Detect which cell encompasses the target text, then output its (x, y) center coordinate. 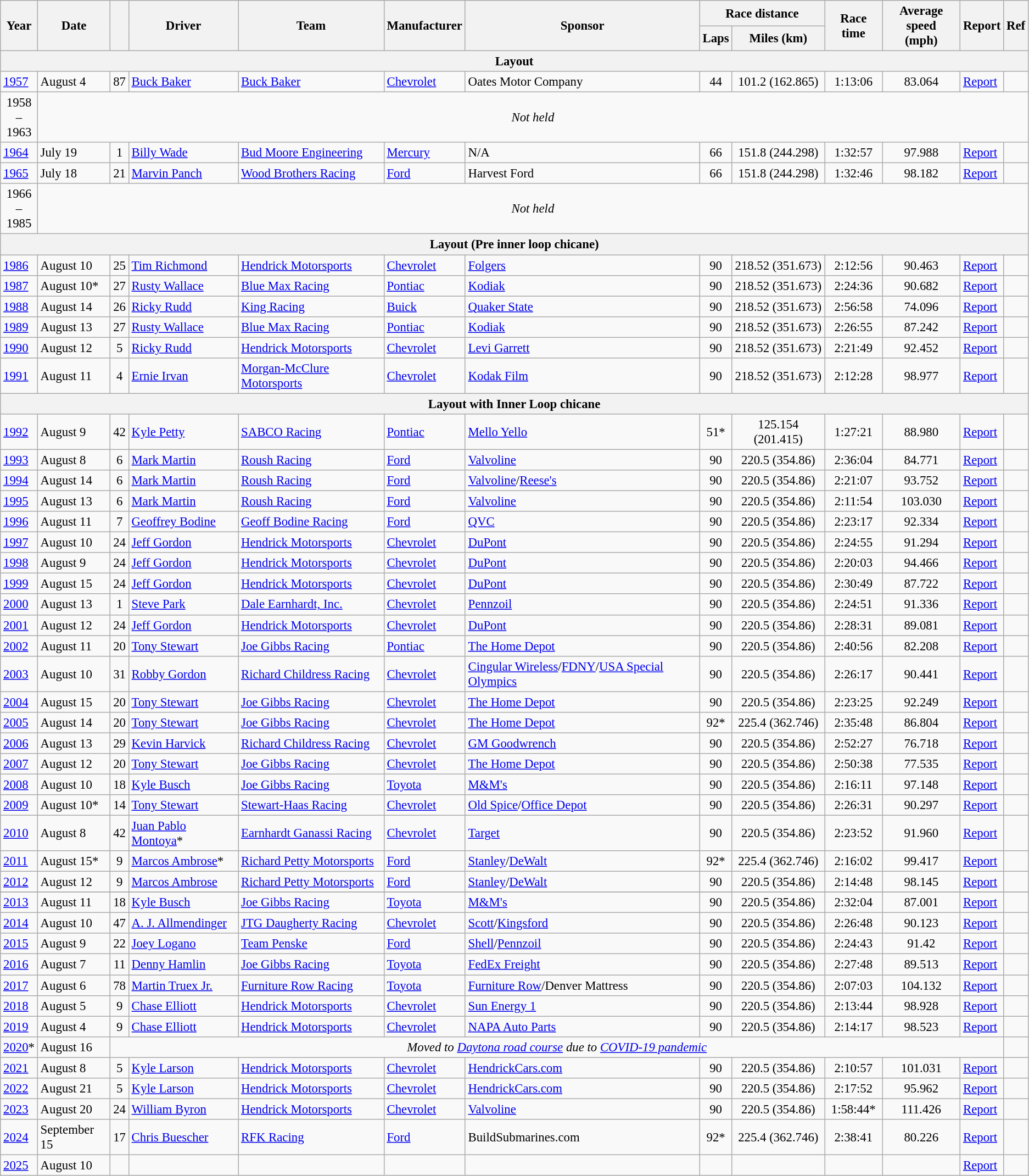
FedEx Freight (582, 965)
Juan Pablo Montoya* (183, 834)
92.452 (921, 348)
1993 (19, 460)
1998 (19, 563)
Kyle Petty (183, 432)
JTG Daugherty Racing (311, 923)
91.294 (921, 543)
2:16:11 (853, 784)
Oates Motor Company (582, 82)
2:17:52 (853, 1089)
Layout (514, 62)
1996 (19, 522)
2007 (19, 764)
2:26:17 (853, 673)
August 5 (74, 1006)
76.718 (921, 743)
July 18 (74, 174)
BuildSubmarines.com (582, 1137)
2:23:25 (853, 702)
Ref (1016, 26)
104.132 (921, 985)
29 (120, 743)
1965 (19, 174)
90.123 (921, 923)
2:24:36 (853, 286)
14 (120, 805)
11 (120, 965)
Team (311, 26)
98.977 (921, 376)
Dale Earnhardt, Inc. (311, 605)
94.466 (921, 563)
1:58:44* (853, 1109)
Cingular Wireless/FDNY/USA Special Olympics (582, 673)
1987 (19, 286)
Race time (853, 26)
Quaker State (582, 306)
2004 (19, 702)
2008 (19, 784)
2:36:04 (853, 460)
2019 (19, 1027)
90.682 (921, 286)
Billy Wade (183, 153)
2:52:27 (853, 743)
2016 (19, 965)
95.962 (921, 1089)
89.081 (921, 625)
A. J. Allmendinger (183, 923)
1999 (19, 584)
Levi Garrett (582, 348)
Geoffrey Bodine (183, 522)
Marcos Ambrose (183, 882)
2:20:03 (853, 563)
August 21 (74, 1089)
August 15* (74, 861)
2:13:44 (853, 1006)
GM Goodwrench (582, 743)
4 (120, 376)
90.297 (921, 805)
2:26:48 (853, 923)
44 (716, 82)
86.804 (921, 723)
92.334 (921, 522)
2:35:48 (853, 723)
N/A (582, 153)
22 (120, 944)
1986 (19, 265)
Martin Truex Jr. (183, 985)
90.463 (921, 265)
47 (120, 923)
Shell/Pennzoil (582, 944)
1:32:57 (853, 153)
89.513 (921, 965)
1994 (19, 481)
2:27:48 (853, 965)
1:13:06 (853, 82)
125.154 (201.415) (779, 432)
William Byron (183, 1109)
2:16:02 (853, 861)
Ernie Irvan (183, 376)
2:14:48 (853, 882)
83.064 (921, 82)
Stewart-Haas Racing (311, 805)
2:38:41 (853, 1137)
1966–1985 (19, 209)
1964 (19, 153)
111.426 (921, 1109)
Kodak Film (582, 376)
98.145 (921, 882)
Denny Hamlin (183, 965)
August 20 (74, 1109)
1991 (19, 376)
1990 (19, 348)
2013 (19, 902)
Average speed(mph) (921, 26)
101.2 (162.865) (779, 82)
Harvest Ford (582, 174)
2015 (19, 944)
2:10:57 (853, 1068)
82.208 (921, 646)
2:24:55 (853, 543)
2003 (19, 673)
1989 (19, 327)
NAPA Auto Parts (582, 1027)
2:24:51 (853, 605)
2:11:54 (853, 501)
2:28:31 (853, 625)
87 (120, 82)
Earnhardt Ganassi Racing (311, 834)
91.336 (921, 605)
1992 (19, 432)
74.096 (921, 306)
1:27:21 (853, 432)
RFK Racing (311, 1137)
2022 (19, 1089)
Old Spice/Office Depot (582, 805)
2002 (19, 646)
7 (120, 522)
93.752 (921, 481)
2:30:49 (853, 584)
2005 (19, 723)
2023 (19, 1109)
51* (716, 432)
91.960 (921, 834)
Tim Richmond (183, 265)
2:50:38 (853, 764)
98.928 (921, 1006)
1988 (19, 306)
July 19 (74, 153)
Race distance (762, 13)
Furniture Row/Denver Mattress (582, 985)
98.182 (921, 174)
Chris Buescher (183, 1137)
84.771 (921, 460)
92.249 (921, 702)
August 6 (74, 985)
2:23:17 (853, 522)
August 16 (74, 1047)
SABCO Racing (311, 432)
91.42 (921, 944)
2014 (19, 923)
2:12:56 (853, 265)
September 15 (74, 1137)
77.535 (921, 764)
2010 (19, 834)
97.148 (921, 784)
101.031 (921, 1068)
2024 (19, 1137)
Kevin Harvick (183, 743)
1958–1963 (19, 118)
Furniture Row Racing (311, 985)
2:21:07 (853, 481)
25 (120, 265)
2:14:17 (853, 1027)
Marvin Panch (183, 174)
Mercury (424, 153)
Pennzoil (582, 605)
1957 (19, 82)
Layout (Pre inner loop chicane) (514, 244)
Joey Logano (183, 944)
2:21:49 (853, 348)
2021 (19, 1068)
2:24:43 (853, 944)
2020* (19, 1047)
Folgers (582, 265)
Geoff Bodine Racing (311, 522)
87.242 (921, 327)
King Racing (311, 306)
Marcos Ambrose* (183, 861)
31 (120, 673)
Miles (km) (779, 38)
1:32:46 (853, 174)
2011 (19, 861)
Date (74, 26)
97.988 (921, 153)
103.030 (921, 501)
2001 (19, 625)
2:40:56 (853, 646)
87.001 (921, 902)
Sun Energy 1 (582, 1006)
2:07:03 (853, 985)
Bud Moore Engineering (311, 153)
Moved to Daytona road course due to COVID-19 pandemic (557, 1047)
2:56:58 (853, 306)
Laps (716, 38)
Sponsor (582, 26)
Scott/Kingsford (582, 923)
2000 (19, 605)
2012 (19, 882)
80.226 (921, 1137)
1997 (19, 543)
2:12:28 (853, 376)
Manufacturer (424, 26)
Mello Yello (582, 432)
Wood Brothers Racing (311, 174)
2017 (19, 985)
21 (120, 174)
17 (120, 1137)
QVC (582, 522)
Morgan-McClure Motorsports (311, 376)
90.441 (921, 673)
Steve Park (183, 605)
Driver (183, 26)
Target (582, 834)
Year (19, 26)
August 7 (74, 965)
2:26:31 (853, 805)
26 (120, 306)
Buick (424, 306)
87.722 (921, 584)
Robby Gordon (183, 673)
98.523 (921, 1027)
2:23:52 (853, 834)
78 (120, 985)
2:26:55 (853, 327)
Valvoline/Reese's (582, 481)
88.980 (921, 432)
2025 (19, 1165)
99.417 (921, 861)
2009 (19, 805)
2018 (19, 1006)
1995 (19, 501)
Team Penske (311, 944)
2:32:04 (853, 902)
2006 (19, 743)
Layout with Inner Loop chicane (514, 404)
